From the cell containing the given text, extract its center point as (X, Y) coordinate. 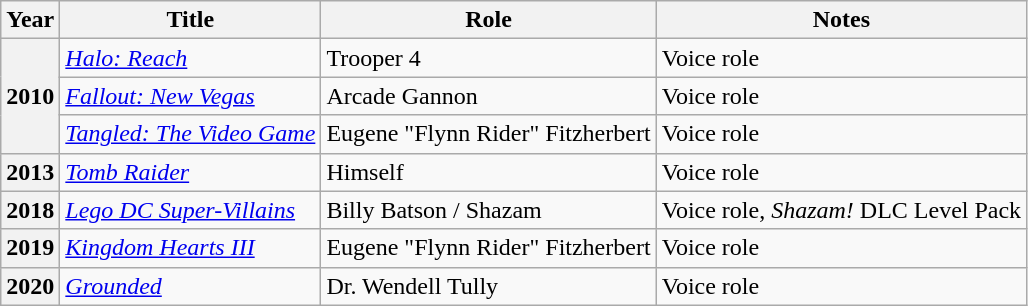
Voice role, Shazam! DLC Level Pack (842, 210)
Notes (842, 20)
2019 (30, 248)
Year (30, 20)
Grounded (190, 286)
Tomb Raider (190, 172)
Billy Batson / Shazam (488, 210)
Himself (488, 172)
Trooper 4 (488, 58)
Kingdom Hearts III (190, 248)
2020 (30, 286)
Role (488, 20)
Tangled: The Video Game (190, 134)
Fallout: New Vegas (190, 96)
2013 (30, 172)
Dr. Wendell Tully (488, 286)
Lego DC Super-Villains (190, 210)
Title (190, 20)
Halo: Reach (190, 58)
2010 (30, 96)
2018 (30, 210)
Arcade Gannon (488, 96)
